Pinpoint the cell where the given text exists, returning its (X, Y) midpoint coordinate. 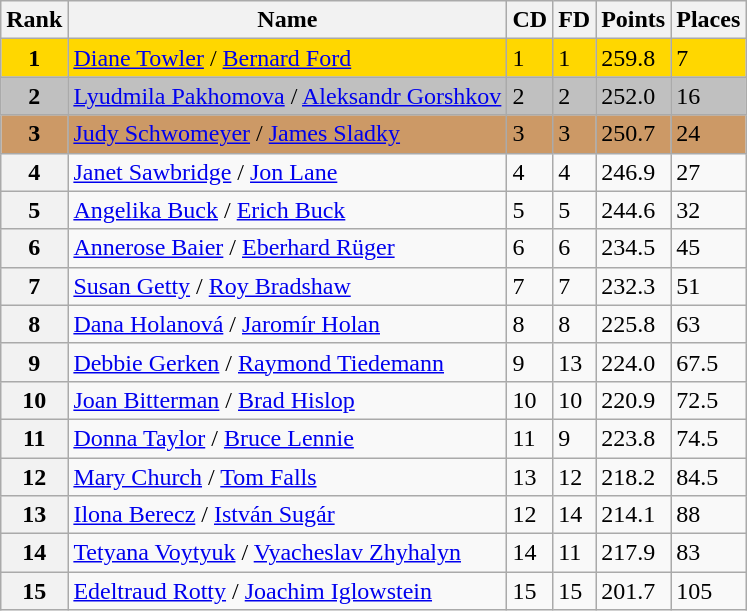
201.7 (634, 591)
Judy Schwomeyer / James Sladky (288, 134)
Annerose Baier / Eberhard Rüger (288, 248)
214.1 (634, 515)
250.7 (634, 134)
84.5 (708, 477)
259.8 (634, 58)
Janet Sawbridge / Jon Lane (288, 172)
Donna Taylor / Bruce Lennie (288, 438)
223.8 (634, 438)
Debbie Gerken / Raymond Tiedemann (288, 362)
72.5 (708, 400)
224.0 (634, 362)
67.5 (708, 362)
Susan Getty / Roy Bradshaw (288, 286)
252.0 (634, 96)
Joan Bitterman / Brad Hislop (288, 400)
88 (708, 515)
217.9 (634, 553)
51 (708, 286)
246.9 (634, 172)
Angelika Buck / Erich Buck (288, 210)
24 (708, 134)
105 (708, 591)
234.5 (634, 248)
244.6 (634, 210)
CD (530, 20)
Tetyana Voytyuk / Vyacheslav Zhyhalyn (288, 553)
Diane Towler / Bernard Ford (288, 58)
83 (708, 553)
FD (574, 20)
Mary Church / Tom Falls (288, 477)
232.3 (634, 286)
74.5 (708, 438)
63 (708, 324)
Rank (34, 20)
Name (288, 20)
16 (708, 96)
218.2 (634, 477)
Points (634, 20)
Ilona Berecz / István Sugár (288, 515)
27 (708, 172)
Edeltraud Rotty / Joachim Iglowstein (288, 591)
32 (708, 210)
45 (708, 248)
Places (708, 20)
220.9 (634, 400)
Lyudmila Pakhomova / Aleksandr Gorshkov (288, 96)
225.8 (634, 324)
Dana Holanová / Jaromír Holan (288, 324)
